Extract the (x, y) coordinate from the center of the cell holding the provided text.  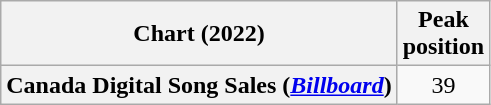
Chart (2022) (199, 34)
Canada Digital Song Sales (Billboard) (199, 85)
39 (443, 85)
Peakposition (443, 34)
